Output the [X, Y] coordinate of the center of the cell containing the given text.  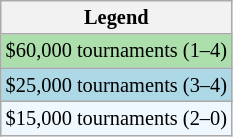
$15,000 tournaments (2–0) [116, 118]
$25,000 tournaments (3–4) [116, 85]
$60,000 tournaments (1–4) [116, 51]
Legend [116, 17]
